For the text-containing cell, return its midpoint in (X, Y) coordinate format. 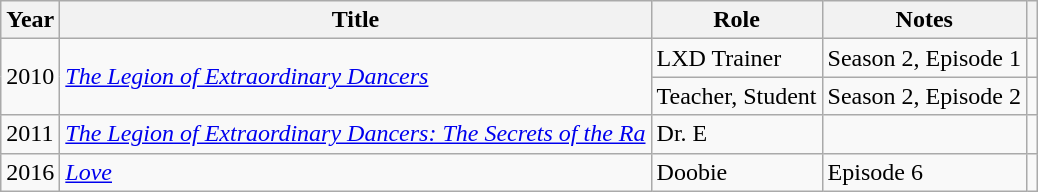
Love (356, 172)
2010 (30, 77)
Dr. E (736, 134)
The Legion of Extraordinary Dancers: The Secrets of the Ra (356, 134)
Role (736, 20)
Title (356, 20)
Notes (924, 20)
Season 2, Episode 2 (924, 96)
2016 (30, 172)
Season 2, Episode 1 (924, 58)
The Legion of Extraordinary Dancers (356, 77)
Year (30, 20)
Episode 6 (924, 172)
LXD Trainer (736, 58)
Teacher, Student (736, 96)
2011 (30, 134)
Doobie (736, 172)
